Find where the given text appears and provide that cell's center as (x, y) coordinate. 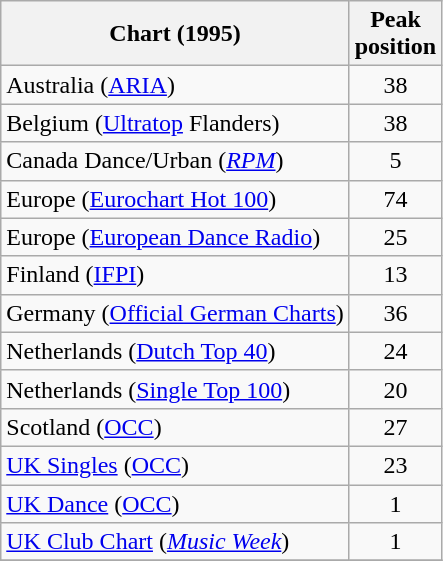
24 (395, 351)
Germany (Official German Charts) (175, 313)
27 (395, 427)
Europe (Eurochart Hot 100) (175, 199)
23 (395, 465)
Chart (1995) (175, 34)
UK Singles (OCC) (175, 465)
13 (395, 275)
UK Club Chart (Music Week) (175, 542)
UK Dance (OCC) (175, 503)
Finland (IFPI) (175, 275)
36 (395, 313)
Europe (European Dance Radio) (175, 237)
Belgium (Ultratop Flanders) (175, 123)
5 (395, 161)
Scotland (OCC) (175, 427)
Australia (ARIA) (175, 85)
Netherlands (Dutch Top 40) (175, 351)
Netherlands (Single Top 100) (175, 389)
Peakposition (395, 34)
74 (395, 199)
25 (395, 237)
20 (395, 389)
Canada Dance/Urban (RPM) (175, 161)
